Scan for the cell matching the given text and deliver its [x, y] coordinate at center. 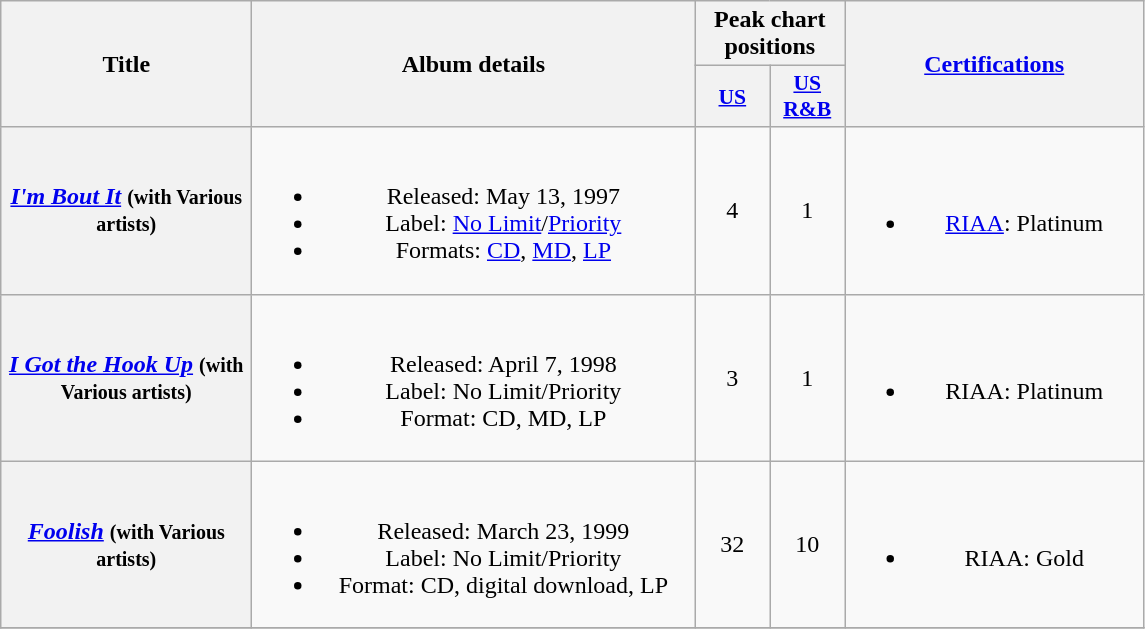
Certifications [994, 64]
32 [732, 544]
Title [126, 64]
Foolish (with Various artists) [126, 544]
4 [732, 210]
US R&B [808, 96]
I Got the Hook Up (with Various artists) [126, 378]
10 [808, 544]
US [732, 96]
3 [732, 378]
Released: May 13, 1997Label: No Limit/PriorityFormats: CD, MD, LP [474, 210]
Peak chart positions [770, 34]
I'm Bout It (with Various artists) [126, 210]
Released: April 7, 1998Label: No Limit/PriorityFormat: CD, MD, LP [474, 378]
Released: March 23, 1999Label: No Limit/PriorityFormat: CD, digital download, LP [474, 544]
RIAA: Gold [994, 544]
Album details [474, 64]
